Output the (x, y) coordinate of the center of the cell containing the given text.  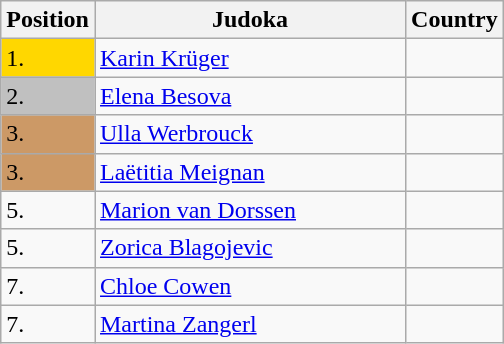
Chloe Cowen (250, 286)
Marion van Dorssen (250, 210)
Elena Besova (250, 96)
Judoka (250, 20)
Laëtitia Meignan (250, 172)
Ulla Werbrouck (250, 134)
Country (455, 20)
2. (48, 96)
Zorica Blagojevic (250, 248)
1. (48, 58)
Martina Zangerl (250, 324)
Position (48, 20)
Karin Krüger (250, 58)
